Pinpoint the cell where the given text exists, returning its [X, Y] midpoint coordinate. 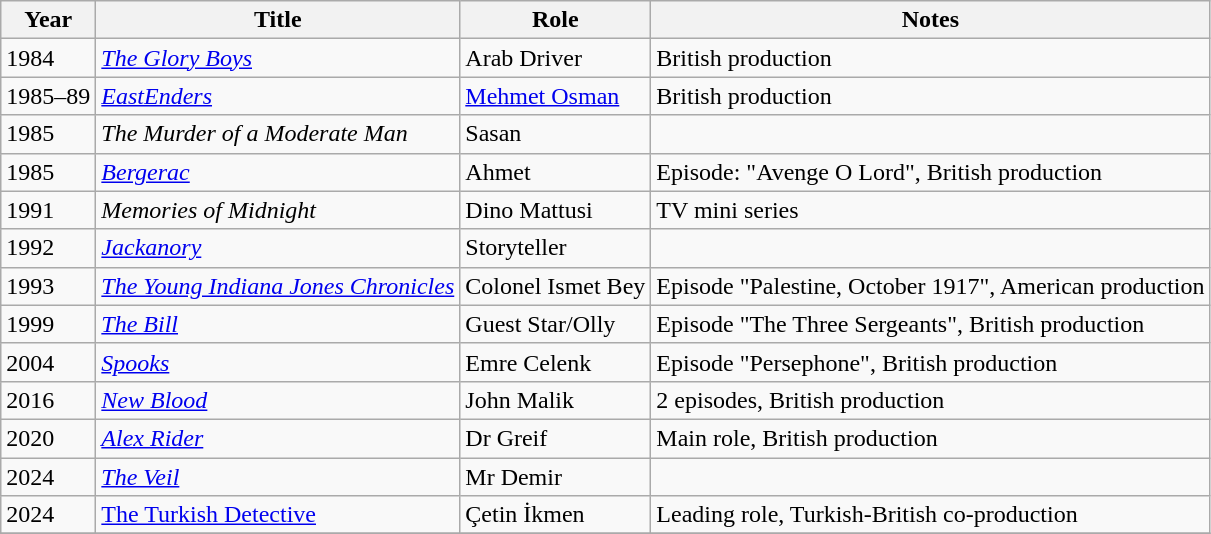
John Malik [556, 400]
2004 [48, 362]
The Turkish Detective [278, 515]
2 episodes, British production [930, 400]
1999 [48, 324]
Episode "Persephone", British production [930, 362]
Emre Celenk [556, 362]
Dino Mattusi [556, 210]
New Blood [278, 400]
Mr Demir [556, 477]
Episode: "Avenge O Lord", British production [930, 172]
Year [48, 20]
Jackanory [278, 248]
Storyteller [556, 248]
The Glory Boys [278, 58]
The Murder of a Moderate Man [278, 134]
Title [278, 20]
Çetin İkmen [556, 515]
1991 [48, 210]
Episode "The Three Sergeants", British production [930, 324]
The Veil [278, 477]
Leading role, Turkish-British co-production [930, 515]
1984 [48, 58]
1992 [48, 248]
Sasan [556, 134]
The Young Indiana Jones Chronicles [278, 286]
Arab Driver [556, 58]
Colonel Ismet Bey [556, 286]
Alex Rider [278, 438]
1985–89 [48, 96]
Dr Greif [556, 438]
EastEnders [278, 96]
2016 [48, 400]
Role [556, 20]
Guest Star/Olly [556, 324]
Main role, British production [930, 438]
Memories of Midnight [278, 210]
Episode "Palestine, October 1917", American production [930, 286]
TV mini series [930, 210]
Spooks [278, 362]
2020 [48, 438]
Bergerac [278, 172]
The Bill [278, 324]
Notes [930, 20]
Ahmet [556, 172]
Mehmet Osman [556, 96]
1993 [48, 286]
